Detect which cell encompasses the target text, then output its [x, y] center coordinate. 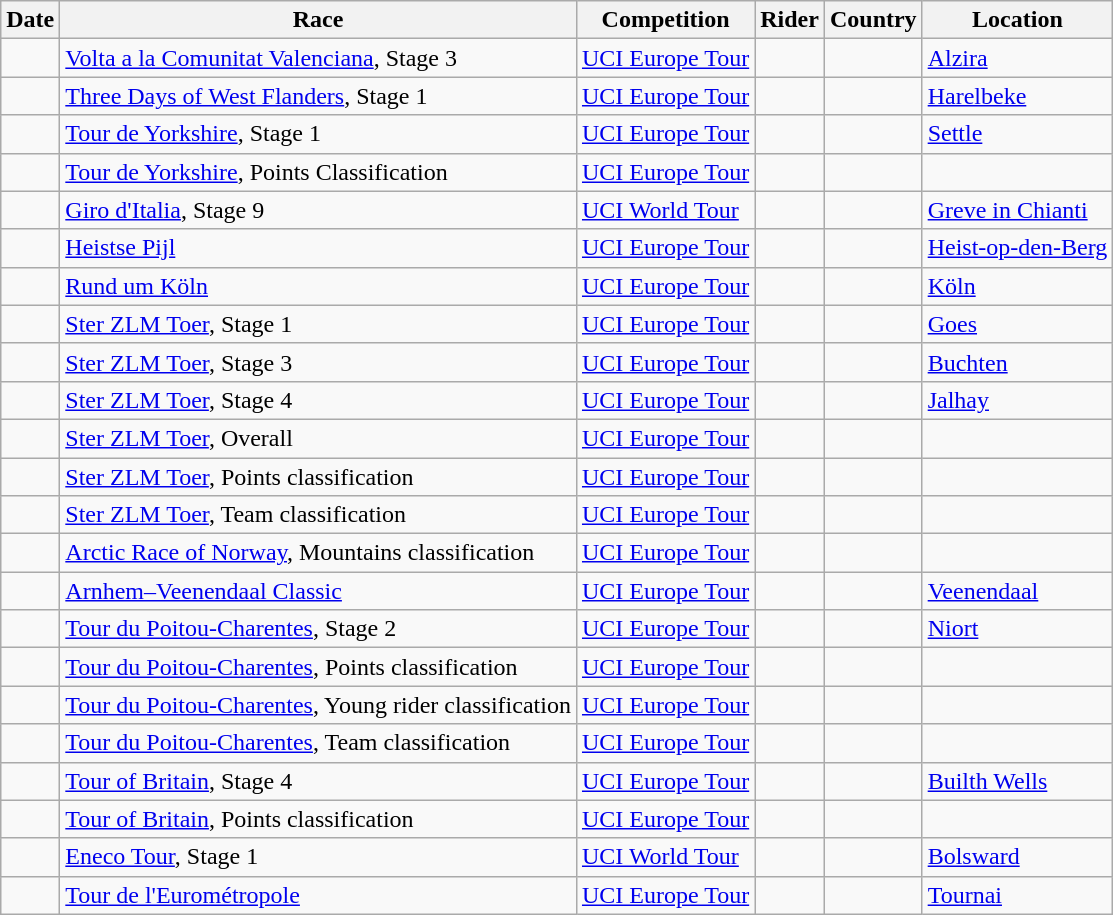
Rider [790, 20]
Eneco Tour, Stage 1 [318, 857]
Tour of Britain, Points classification [318, 819]
Competition [665, 20]
Tour de l'Eurométropole [318, 895]
Tournai [1018, 895]
Harelbeke [1018, 96]
Alzira [1018, 58]
Tour du Poitou-Charentes, Young rider classification [318, 705]
Heistse Pijl [318, 248]
Ster ZLM Toer, Stage 3 [318, 362]
Tour de Yorkshire, Stage 1 [318, 134]
Bolsward [1018, 857]
Rund um Köln [318, 286]
Tour of Britain, Stage 4 [318, 781]
Giro d'Italia, Stage 9 [318, 210]
Tour du Poitou-Charentes, Points classification [318, 667]
Tour du Poitou-Charentes, Team classification [318, 743]
Arctic Race of Norway, Mountains classification [318, 553]
Country [873, 20]
Three Days of West Flanders, Stage 1 [318, 96]
Tour de Yorkshire, Points Classification [318, 172]
Volta a la Comunitat Valenciana, Stage 3 [318, 58]
Race [318, 20]
Niort [1018, 629]
Jalhay [1018, 400]
Ster ZLM Toer, Stage 1 [318, 324]
Veenendaal [1018, 591]
Ster ZLM Toer, Stage 4 [318, 400]
Ster ZLM Toer, Overall [318, 438]
Settle [1018, 134]
Heist-op-den-Berg [1018, 248]
Goes [1018, 324]
Ster ZLM Toer, Team classification [318, 515]
Arnhem–Veenendaal Classic [318, 591]
Tour du Poitou-Charentes, Stage 2 [318, 629]
Köln [1018, 286]
Builth Wells [1018, 781]
Location [1018, 20]
Greve in Chianti [1018, 210]
Buchten [1018, 362]
Date [30, 20]
Ster ZLM Toer, Points classification [318, 477]
